Output the [X, Y] coordinate of the center of the cell containing the given text.  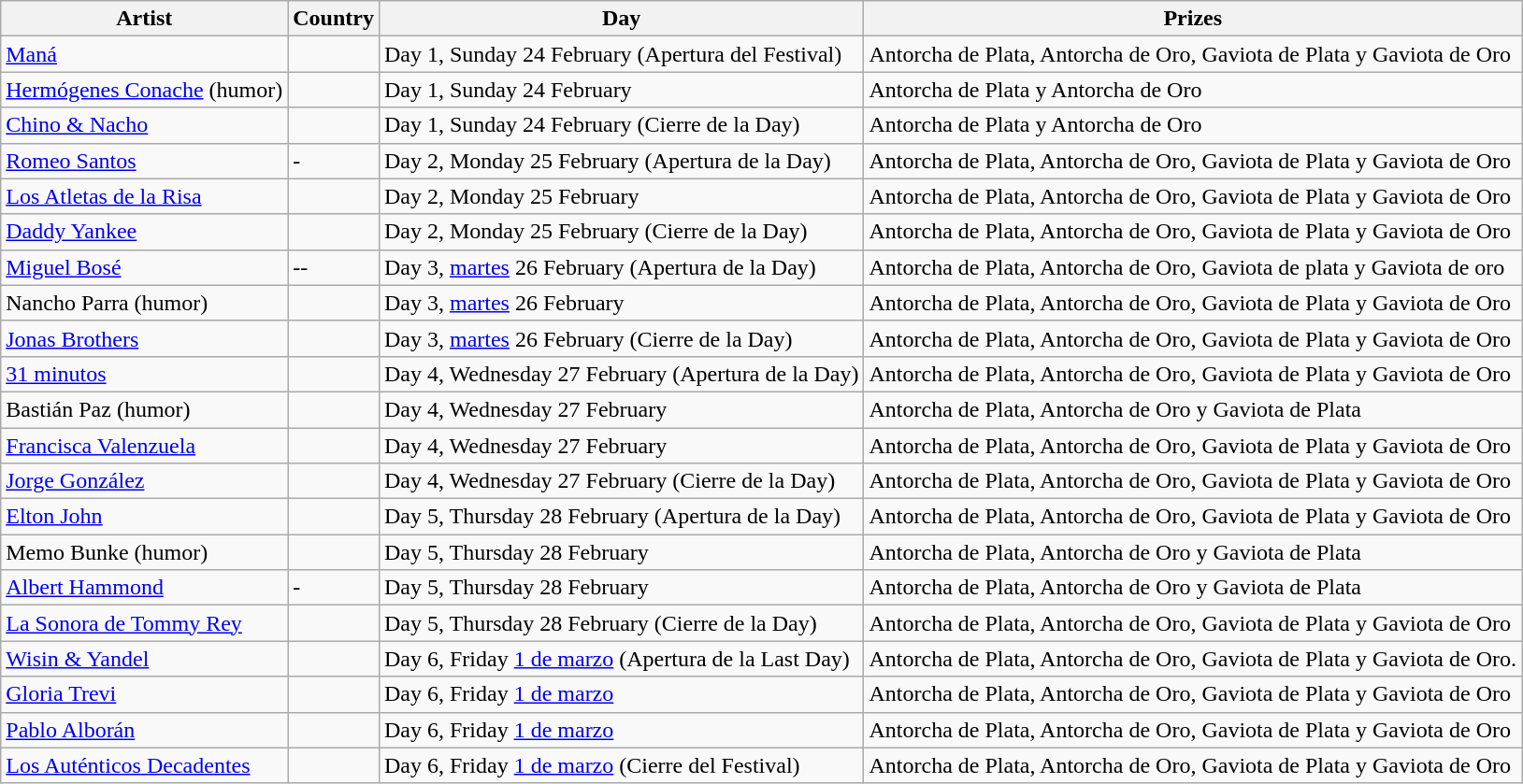
Day 1, Sunday 24 February [621, 90]
Pablo Alborán [144, 730]
Day 3, martes 26 February (Apertura de la Day) [621, 267]
Jonas Brothers [144, 338]
Daddy Yankee [144, 232]
31 minutos [144, 374]
Memo Bunke (humor) [144, 552]
-- [334, 267]
Day 4, Wednesday 27 February (Cierre de la Day) [621, 481]
Gloria Trevi [144, 694]
Nancho Parra (humor) [144, 303]
Hermógenes Conache (humor) [144, 90]
Day 1, Sunday 24 February (Cierre de la Day) [621, 125]
Day 2, Monday 25 February (Cierre de la Day) [621, 232]
Day 1, Sunday 24 February (Apertura del Festival) [621, 54]
Los Auténticos Decadentes [144, 765]
Los Atletas de la Risa [144, 196]
Day 2, Monday 25 February (Apertura de la Day) [621, 161]
Miguel Bosé [144, 267]
Day 5, Thursday 28 February (Apertura de la Day) [621, 517]
Prizes [1193, 19]
Chino & Nacho [144, 125]
Romeo Santos [144, 161]
Jorge González [144, 481]
Maná [144, 54]
Day 3, martes 26 February (Cierre de la Day) [621, 338]
Day 2, Monday 25 February [621, 196]
Albert Hammond [144, 588]
Country [334, 19]
Day 3, martes 26 February [621, 303]
Artist [144, 19]
Elton John [144, 517]
La Sonora de Tommy Rey [144, 623]
Day 6, Friday 1 de marzo (Apertura de la Last Day) [621, 659]
Day 5, Thursday 28 February (Cierre de la Day) [621, 623]
Day 6, Friday 1 de marzo (Cierre del Festival) [621, 765]
Antorcha de Plata, Antorcha de Oro, Gaviota de Plata y Gaviota de Oro. [1193, 659]
Wisin & Yandel [144, 659]
Day [621, 19]
Antorcha de Plata, Antorcha de Oro, Gaviota de plata y Gaviota de oro [1193, 267]
Day 4, Wednesday 27 February (Apertura de la Day) [621, 374]
Francisca Valenzuela [144, 446]
Bastián Paz (humor) [144, 409]
